Pinpoint the cell where the given text exists, returning its [X, Y] midpoint coordinate. 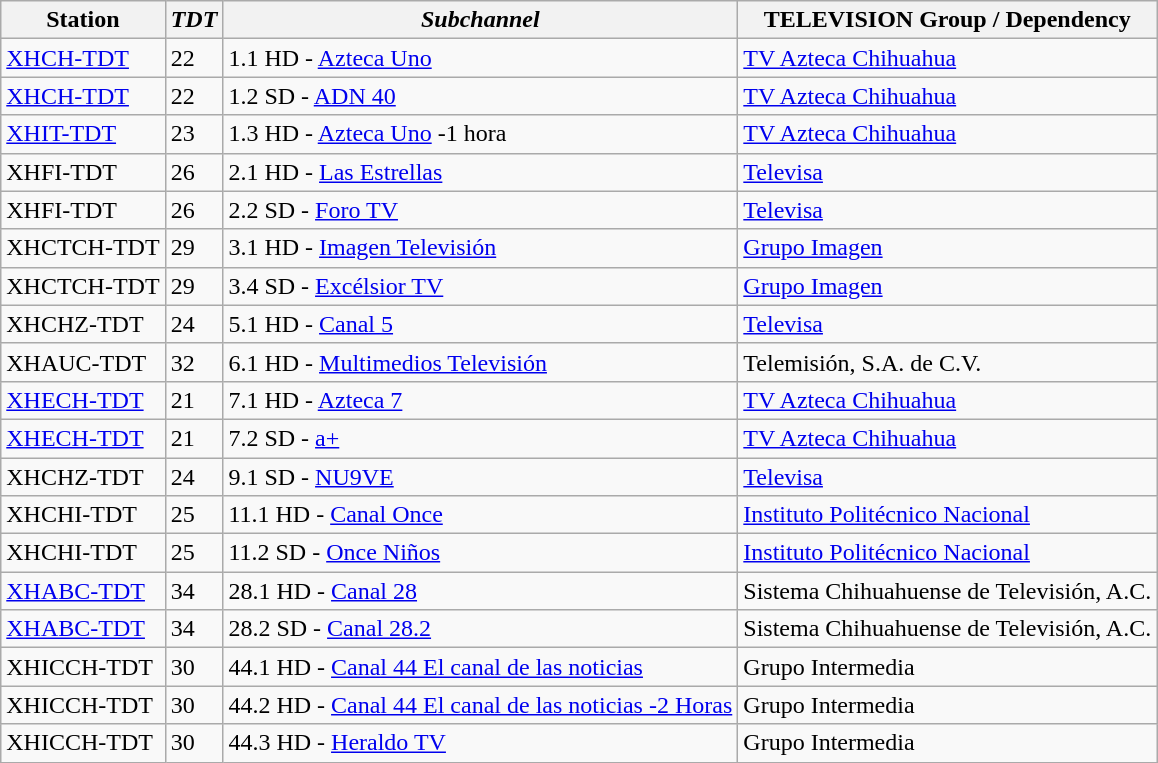
Subchannel [480, 20]
Station [83, 20]
1.2 SD - ADN 40 [480, 96]
23 [194, 134]
2.2 SD - Foro TV [480, 210]
3.4 SD - Excélsior TV [480, 286]
44.2 HD - Canal 44 El canal de las noticias -2 Horas [480, 705]
11.2 SD - Once Niños [480, 553]
44.3 HD - Heraldo TV [480, 743]
28.1 HD - Canal 28 [480, 591]
XHIT-TDT [83, 134]
1.3 HD - Azteca Uno -1 hora [480, 134]
5.1 HD - Canal 5 [480, 324]
7.2 SD - a+ [480, 438]
28.2 SD - Canal 28.2 [480, 629]
7.1 HD - Azteca 7 [480, 400]
44.1 HD - Canal 44 El canal de las noticias [480, 667]
Telemisión, S.A. de C.V. [948, 362]
9.1 SD - NU9VE [480, 477]
32 [194, 362]
XHAUC-TDT [83, 362]
3.1 HD - Imagen Televisión [480, 248]
11.1 HD - Canal Once [480, 515]
TDT [194, 20]
1.1 HD - Azteca Uno [480, 58]
2.1 HD - Las Estrellas [480, 172]
TELEVISION Group / Dependency [948, 20]
6.1 HD - Multimedios Televisión [480, 362]
